Identify which cell holds the provided text, then report its (X, Y) central coordinate. 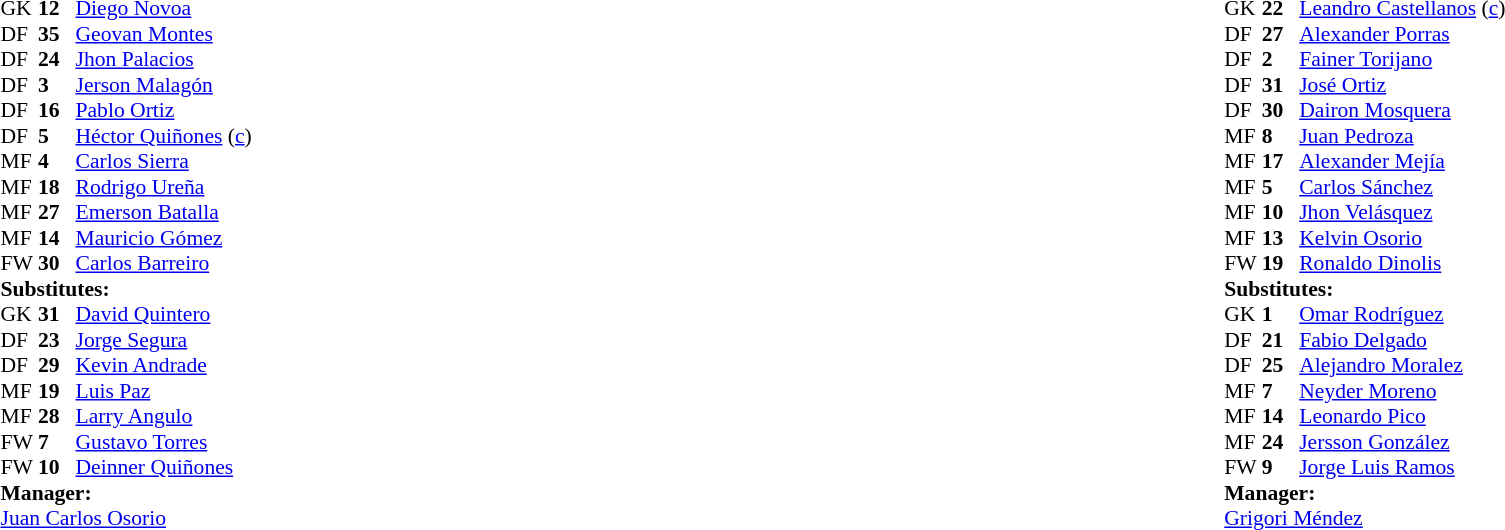
Rodrigo Ureña (164, 187)
Carlos Sierra (164, 161)
3 (57, 85)
18 (57, 187)
23 (57, 340)
Kevin Andrade (164, 365)
Mauricio Gómez (164, 238)
8 (1281, 136)
Geovan Montes (164, 34)
Luis Paz (164, 391)
25 (1281, 365)
David Quintero (164, 315)
17 (1281, 161)
Larry Angulo (164, 417)
Fainer Torijano (1402, 59)
Jhon Palacios (164, 59)
35 (57, 34)
Deinner Quiñones (164, 467)
Alejandro Moralez (1402, 365)
13 (1281, 238)
Ronaldo Dinolis (1402, 263)
Leonardo Pico (1402, 417)
Omar Rodríguez (1402, 315)
Fabio Delgado (1402, 340)
Jorge Luis Ramos (1402, 467)
4 (57, 161)
Jhon Velásquez (1402, 213)
28 (57, 417)
Jerson Malagón (164, 85)
2 (1281, 59)
José Ortiz (1402, 85)
Gustavo Torres (164, 442)
Alexander Mejía (1402, 161)
Pablo Ortiz (164, 111)
Carlos Sánchez (1402, 187)
Jorge Segura (164, 340)
Dairon Mosquera (1402, 111)
Jersson González (1402, 442)
29 (57, 365)
16 (57, 111)
21 (1281, 340)
Juan Pedroza (1402, 136)
Carlos Barreiro (164, 263)
Héctor Quiñones (c) (164, 136)
Alexander Porras (1402, 34)
9 (1281, 467)
Neyder Moreno (1402, 391)
Kelvin Osorio (1402, 238)
1 (1281, 315)
Emerson Batalla (164, 213)
